From the cell containing the given text, extract its center point as (x, y) coordinate. 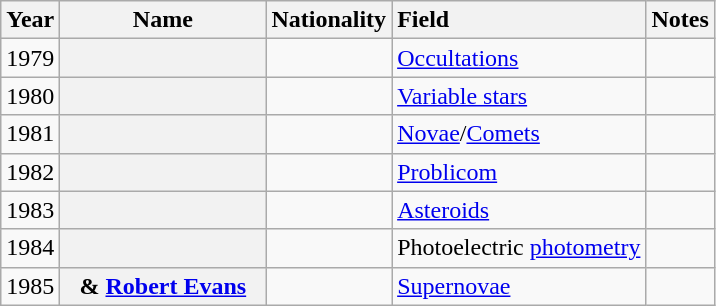
Supernovae (519, 286)
1981 (30, 134)
Variable stars (519, 96)
Occultations (519, 58)
1985 (30, 286)
1982 (30, 172)
Field (519, 20)
1979 (30, 58)
Photoelectric photometry (519, 248)
Problicom (519, 172)
Name (163, 20)
1983 (30, 210)
Asteroids (519, 210)
1980 (30, 96)
1984 (30, 248)
Nationality (329, 20)
Novae/Comets (519, 134)
Year (30, 20)
& Robert Evans (163, 286)
Notes (680, 20)
